For the text-containing cell, return its midpoint in [X, Y] coordinate format. 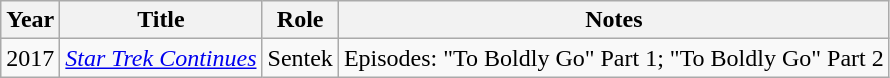
Notes [614, 20]
Star Trek Continues [161, 58]
Sentek [300, 58]
Role [300, 20]
Year [30, 20]
Episodes: "To Boldly Go" Part 1; "To Boldly Go" Part 2 [614, 58]
2017 [30, 58]
Title [161, 20]
